Return [X, Y] of the center of cell containing provided text 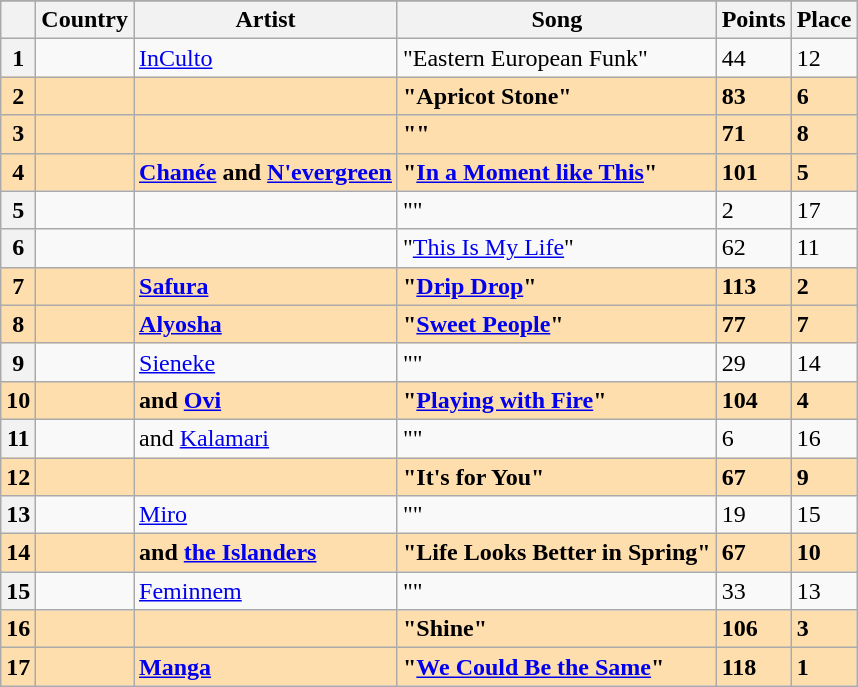
29 [754, 362]
"This Is My Life" [556, 248]
and Ovi [266, 400]
Miro [266, 515]
113 [754, 286]
33 [754, 591]
Sieneke [266, 362]
Alyosha [266, 324]
101 [754, 172]
"Shine" [556, 629]
"Eastern European Funk" [556, 58]
19 [754, 515]
Country [85, 20]
Safura [266, 286]
Points [754, 20]
"It's for You" [556, 477]
"Life Looks Better in Spring" [556, 553]
62 [754, 248]
106 [754, 629]
Feminnem [266, 591]
"Drip Drop" [556, 286]
Artist [266, 20]
InCulto [266, 58]
"We Could Be the Same" [556, 667]
Place [824, 20]
and Kalamari [266, 438]
Chanée and N'evergreen [266, 172]
"In a Moment like This" [556, 172]
77 [754, 324]
"Playing with Fire" [556, 400]
83 [754, 96]
and the Islanders [266, 553]
Song [556, 20]
"Sweet People" [556, 324]
"Apricot Stone" [556, 96]
44 [754, 58]
104 [754, 400]
118 [754, 667]
71 [754, 134]
Manga [266, 667]
